Pinpoint the cell where the given text exists, returning its (x, y) midpoint coordinate. 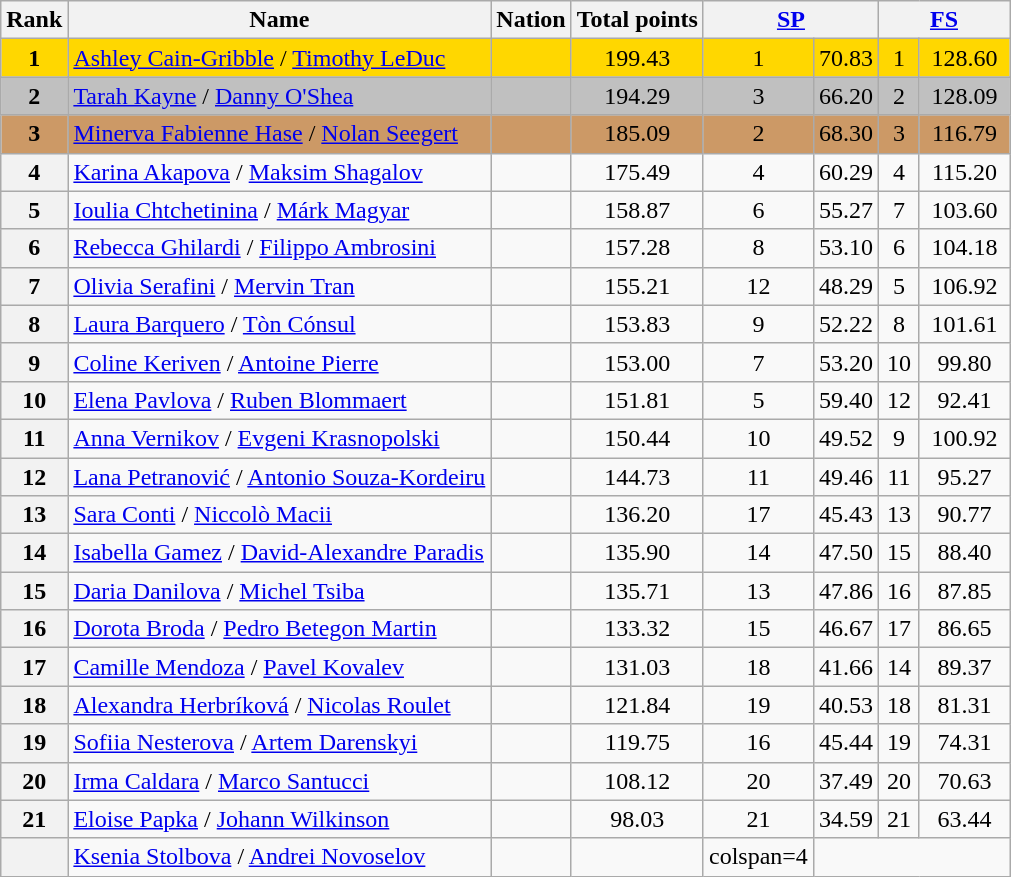
Ashley Cain-Gribble / Timothy LeDuc (280, 58)
Karina Akapova / Maksim Shagalov (280, 172)
99.80 (964, 362)
Rank (34, 20)
Ioulia Chtchetinina / Márk Magyar (280, 210)
Coline Keriven / Antoine Pierre (280, 362)
100.92 (964, 438)
Nation (531, 20)
Sofiia Nesterova / Artem Darenskyi (280, 743)
45.43 (846, 515)
41.66 (846, 667)
Irma Caldara / Marco Santucci (280, 781)
Isabella Gamez / David-Alexandre Paradis (280, 553)
89.37 (964, 667)
70.63 (964, 781)
Rebecca Ghilardi / Filippo Ambrosini (280, 248)
Tarah Kayne / Danny O'Shea (280, 96)
63.44 (964, 819)
70.83 (846, 58)
131.03 (637, 667)
101.61 (964, 324)
144.73 (637, 477)
116.79 (964, 134)
49.46 (846, 477)
128.60 (964, 58)
95.27 (964, 477)
Sara Conti / Niccolò Macii (280, 515)
Daria Danilova / Michel Tsiba (280, 591)
Minerva Fabienne Hase / Nolan Seegert (280, 134)
Dorota Broda / Pedro Betegon Martin (280, 629)
66.20 (846, 96)
45.44 (846, 743)
87.85 (964, 591)
86.65 (964, 629)
133.32 (637, 629)
151.81 (637, 400)
Camille Mendoza / Pavel Kovalev (280, 667)
Eloise Papka / Johann Wilkinson (280, 819)
46.67 (846, 629)
115.20 (964, 172)
53.20 (846, 362)
49.52 (846, 438)
106.92 (964, 286)
Ksenia Stolbova / Andrei Novoselov (280, 857)
103.60 (964, 210)
153.00 (637, 362)
104.18 (964, 248)
90.77 (964, 515)
136.20 (637, 515)
185.09 (637, 134)
74.31 (964, 743)
157.28 (637, 248)
175.49 (637, 172)
60.29 (846, 172)
68.30 (846, 134)
colspan=4 (758, 857)
150.44 (637, 438)
121.84 (637, 705)
199.43 (637, 58)
34.59 (846, 819)
98.03 (637, 819)
155.21 (637, 286)
47.50 (846, 553)
Anna Vernikov / Evgeni Krasnopolski (280, 438)
135.90 (637, 553)
Elena Pavlova / Ruben Blommaert (280, 400)
108.12 (637, 781)
88.40 (964, 553)
Lana Petranović / Antonio Souza-Kordeiru (280, 477)
Total points (637, 20)
119.75 (637, 743)
47.86 (846, 591)
48.29 (846, 286)
FS (944, 20)
37.49 (846, 781)
128.09 (964, 96)
Olivia Serafini / Mervin Tran (280, 286)
Alexandra Herbríková / Nicolas Roulet (280, 705)
153.83 (637, 324)
194.29 (637, 96)
81.31 (964, 705)
Laura Barquero / Tòn Cónsul (280, 324)
59.40 (846, 400)
135.71 (637, 591)
53.10 (846, 248)
SP (790, 20)
Name (280, 20)
55.27 (846, 210)
158.87 (637, 210)
92.41 (964, 400)
40.53 (846, 705)
52.22 (846, 324)
